Detect which cell encompasses the target text, then output its [x, y] center coordinate. 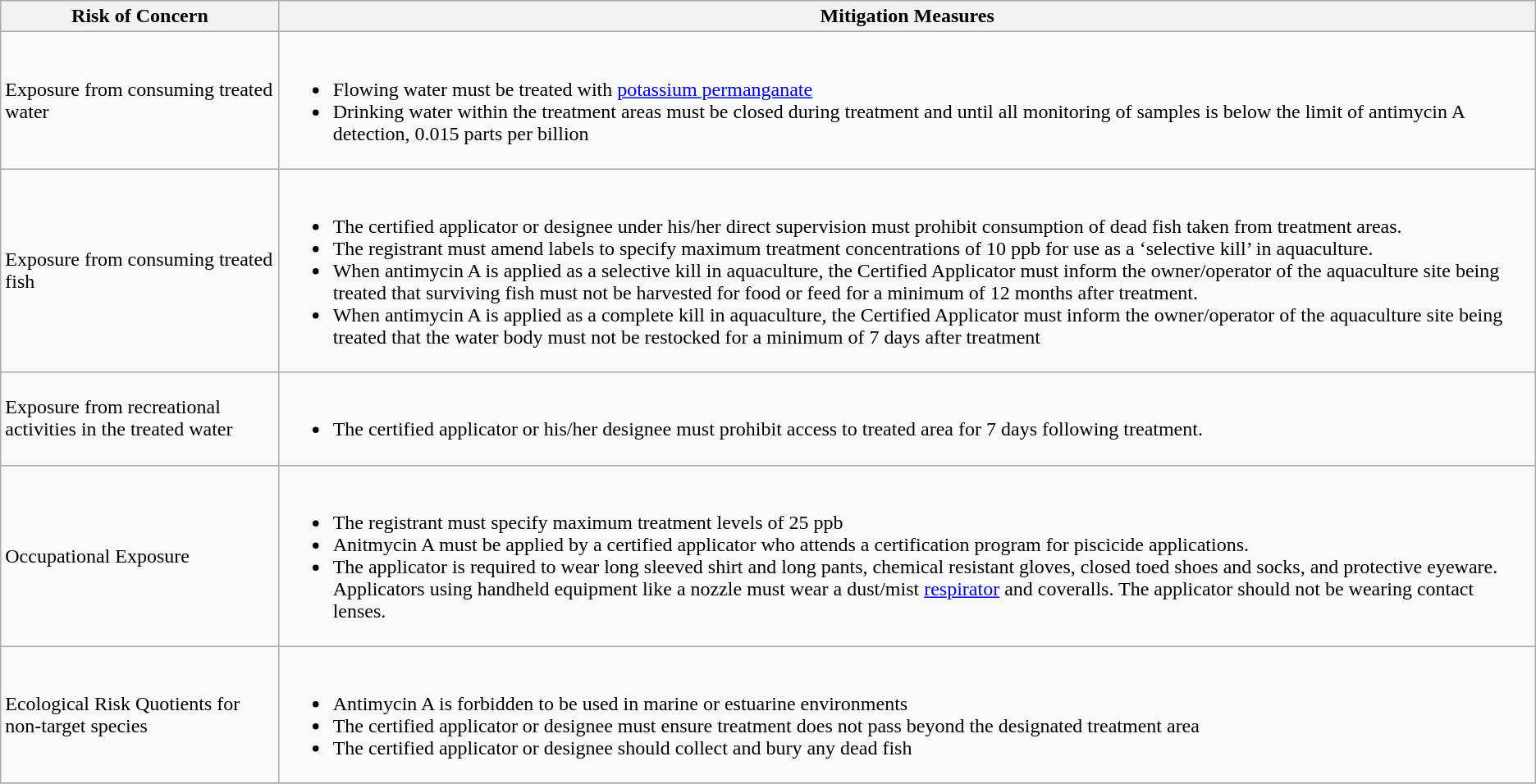
Ecological Risk Quotients for non-target species [139, 715]
Exposure from recreational activities in the treated water [139, 418]
Mitigation Measures [907, 16]
Occupational Exposure [139, 556]
The certified applicator or his/her designee must prohibit access to treated area for 7 days following treatment. [907, 418]
Exposure from consuming treated water [139, 100]
Exposure from consuming treated fish [139, 271]
Risk of Concern [139, 16]
